Return (x, y) of the center of cell containing provided text 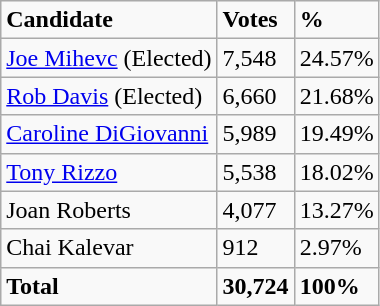
% (336, 20)
24.57% (336, 58)
Chai Kalevar (109, 248)
19.49% (336, 134)
Votes (256, 20)
6,660 (256, 96)
4,077 (256, 210)
13.27% (336, 210)
Rob Davis (Elected) (109, 96)
Caroline DiGiovanni (109, 134)
30,724 (256, 286)
Candidate (109, 20)
5,538 (256, 172)
Total (109, 286)
912 (256, 248)
18.02% (336, 172)
100% (336, 286)
2.97% (336, 248)
21.68% (336, 96)
Tony Rizzo (109, 172)
5,989 (256, 134)
Joan Roberts (109, 210)
Joe Mihevc (Elected) (109, 58)
7,548 (256, 58)
